Return the (x, y) coordinate for the center point of the cell that contains the specified text.  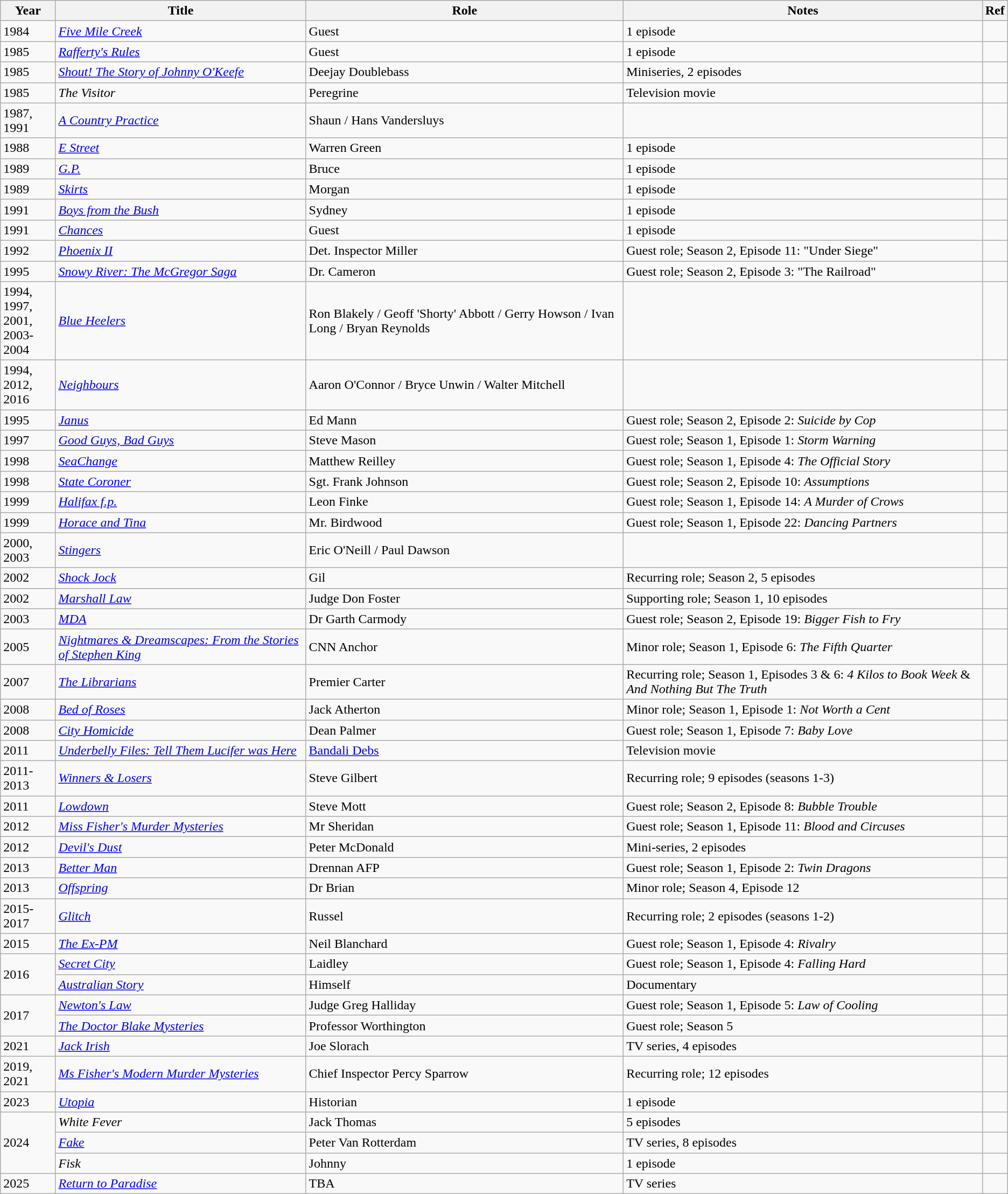
Dr. Cameron (465, 271)
Russel (465, 916)
Matthew Reilley (465, 461)
1988 (28, 148)
Blue Heelers (181, 321)
Dean Palmer (465, 730)
Nightmares & Dreamscapes: From the Stories of Stephen King (181, 646)
Guest role; Season 5 (803, 1025)
2025 (28, 1184)
Guest role; Season 1, Episode 4: Falling Hard (803, 964)
2017 (28, 1015)
2005 (28, 646)
Phoenix II (181, 250)
2016 (28, 974)
1994,1997,2001,2003-2004 (28, 321)
City Homicide (181, 730)
Ref (995, 11)
Sgt. Frank Johnson (465, 481)
Guest role; Season 1, Episode 7: Baby Love (803, 730)
Jack Irish (181, 1046)
2000,2003 (28, 550)
Neil Blanchard (465, 944)
Chief Inspector Percy Sparrow (465, 1074)
Himself (465, 984)
2021 (28, 1046)
Recurring role; Season 2, 5 episodes (803, 578)
CNN Anchor (465, 646)
Sydney (465, 210)
Bandali Debs (465, 751)
Gil (465, 578)
Title (181, 11)
2015-2017 (28, 916)
Recurring role; 9 episodes (seasons 1-3) (803, 779)
Ron Blakely / Geoff 'Shorty' Abbott / Gerry Howson / Ivan Long / Bryan Reynolds (465, 321)
Rafferty's Rules (181, 52)
TV series, 4 episodes (803, 1046)
1992 (28, 250)
Return to Paradise (181, 1184)
Devil's Dust (181, 847)
E Street (181, 148)
Johnny (465, 1163)
Guest role; Season 1, Episode 4: Rivalry (803, 944)
Shout! The Story of Johnny O'Keefe (181, 72)
Guest role; Season 1, Episode 22: Dancing Partners (803, 522)
Boys from the Bush (181, 210)
Deejay Doublebass (465, 72)
Minor role; Season 1, Episode 1: Not Worth a Cent (803, 709)
Mr. Birdwood (465, 522)
Judge Greg Halliday (465, 1005)
Guest role; Season 1, Episode 11: Blood and Circuses (803, 827)
MDA (181, 619)
Fisk (181, 1163)
The Librarians (181, 682)
Aaron O'Connor / Bryce Unwin / Walter Mitchell (465, 385)
White Fever (181, 1122)
Guest role; Season 1, Episode 1: Storm Warning (803, 441)
Underbelly Files: Tell Them Lucifer was Here (181, 751)
Halifax f.p. (181, 502)
Joe Slorach (465, 1046)
Miniseries, 2 episodes (803, 72)
1994,2012,2016 (28, 385)
2007 (28, 682)
Bruce (465, 169)
A Country Practice (181, 121)
Utopia (181, 1101)
Warren Green (465, 148)
Jack Thomas (465, 1122)
Mini-series, 2 episodes (803, 847)
Morgan (465, 189)
Guest role; Season 2, Episode 2: Suicide by Cop (803, 420)
Guest role; Season 2, Episode 10: Assumptions (803, 481)
Chances (181, 230)
G.P. (181, 169)
Historian (465, 1101)
Eric O'Neill / Paul Dawson (465, 550)
1997 (28, 441)
Marshall Law (181, 598)
1987,1991 (28, 121)
Better Man (181, 868)
State Coroner (181, 481)
2024 (28, 1143)
Fake (181, 1143)
Supporting role; Season 1, 10 episodes (803, 598)
Peter McDonald (465, 847)
Steve Mott (465, 806)
Peregrine (465, 93)
Dr Garth Carmody (465, 619)
Five Mile Creek (181, 31)
Guest role; Season 2, Episode 19: Bigger Fish to Fry (803, 619)
Documentary (803, 984)
Good Guys, Bad Guys (181, 441)
Minor role; Season 1, Episode 6: The Fifth Quarter (803, 646)
2023 (28, 1101)
Recurring role; Season 1, Episodes 3 & 6: 4 Kilos to Book Week & And Nothing But The Truth (803, 682)
Guest role; Season 2, Episode 11: "Under Siege" (803, 250)
Shock Jock (181, 578)
Bed of Roses (181, 709)
TBA (465, 1184)
Steve Gilbert (465, 779)
Snowy River: The McGregor Saga (181, 271)
Premier Carter (465, 682)
Guest role; Season 1, Episode 4: The Official Story (803, 461)
Role (465, 11)
Det. Inspector Miller (465, 250)
2011-2013 (28, 779)
Ms Fisher's Modern Murder Mysteries (181, 1074)
5 episodes (803, 1122)
The Ex-PM (181, 944)
Ed Mann (465, 420)
TV series, 8 episodes (803, 1143)
Minor role; Season 4, Episode 12 (803, 888)
SeaChange (181, 461)
Miss Fisher's Murder Mysteries (181, 827)
Recurring role; 12 episodes (803, 1074)
Guest role; Season 2, Episode 8: Bubble Trouble (803, 806)
Year (28, 11)
The Doctor Blake Mysteries (181, 1025)
Laidley (465, 964)
Drennan AFP (465, 868)
Leon Finke (465, 502)
Guest role; Season 1, Episode 14: A Murder of Crows (803, 502)
TV series (803, 1184)
Australian Story (181, 984)
Recurring role; 2 episodes (seasons 1-2) (803, 916)
Winners & Losers (181, 779)
Neighbours (181, 385)
Guest role; Season 2, Episode 3: "The Railroad" (803, 271)
Peter Van Rotterdam (465, 1143)
2015 (28, 944)
2019, 2021 (28, 1074)
Skirts (181, 189)
Steve Mason (465, 441)
2003 (28, 619)
Jack Atherton (465, 709)
Judge Don Foster (465, 598)
Stingers (181, 550)
The Visitor (181, 93)
Secret City (181, 964)
Offspring (181, 888)
Shaun / Hans Vandersluys (465, 121)
Professor Worthington (465, 1025)
Janus (181, 420)
Dr Brian (465, 888)
Notes (803, 11)
1984 (28, 31)
Newton's Law (181, 1005)
Lowdown (181, 806)
Horace and Tina (181, 522)
Guest role; Season 1, Episode 2: Twin Dragons (803, 868)
Guest role; Season 1, Episode 5: Law of Cooling (803, 1005)
Mr Sheridan (465, 827)
Glitch (181, 916)
